Pinpoint the cell where the given text exists, returning its [x, y] midpoint coordinate. 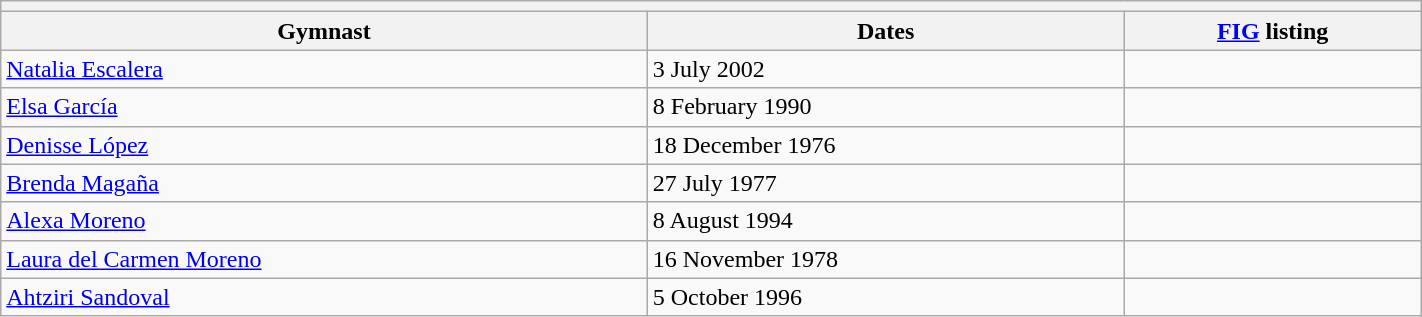
Denisse López [324, 145]
Laura del Carmen Moreno [324, 259]
Ahtziri Sandoval [324, 297]
8 February 1990 [886, 107]
Alexa Moreno [324, 221]
Elsa García [324, 107]
5 October 1996 [886, 297]
16 November 1978 [886, 259]
8 August 1994 [886, 221]
18 December 1976 [886, 145]
Natalia Escalera [324, 69]
Brenda Magaña [324, 183]
Dates [886, 31]
27 July 1977 [886, 183]
3 July 2002 [886, 69]
FIG listing [1272, 31]
Gymnast [324, 31]
